Identify which cell holds the provided text, then report its [X, Y] central coordinate. 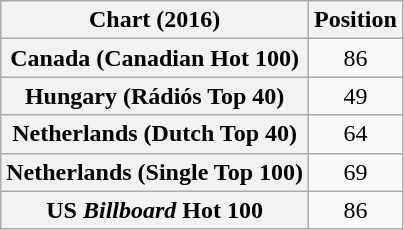
Hungary (Rádiós Top 40) [155, 96]
64 [356, 134]
Netherlands (Dutch Top 40) [155, 134]
Canada (Canadian Hot 100) [155, 58]
Netherlands (Single Top 100) [155, 172]
69 [356, 172]
Position [356, 20]
US Billboard Hot 100 [155, 210]
Chart (2016) [155, 20]
49 [356, 96]
